Search for the cell housing the specified text and yield its [X, Y] center coordinate. 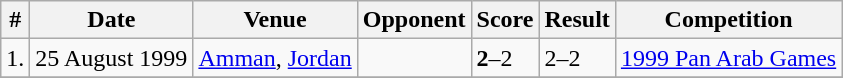
1. [16, 58]
Venue [275, 20]
Amman, Jordan [275, 58]
# [16, 20]
Score [505, 20]
Opponent [414, 20]
Competition [728, 20]
25 August 1999 [112, 58]
1999 Pan Arab Games [728, 58]
Result [577, 20]
Date [112, 20]
